From the cell containing the given text, extract its center point as (x, y) coordinate. 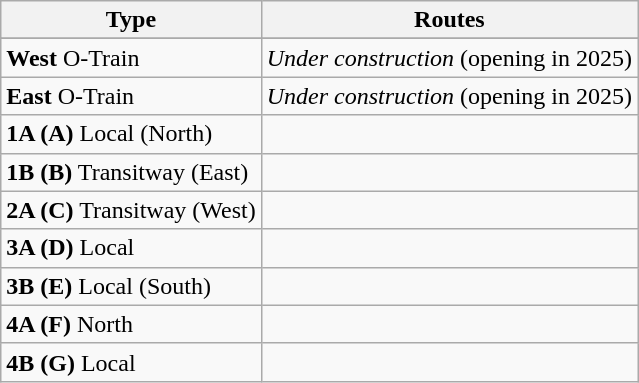
3A (D) Local (131, 248)
3B (E) Local (South) (131, 286)
West O-Train (131, 58)
1B (B) Transitway (East) (131, 172)
Routes (449, 20)
1A (A) Local (North) (131, 134)
4B (G) Local (131, 362)
2A (C) Transitway (West) (131, 210)
Type (131, 20)
East O-Train (131, 96)
4A (F) North (131, 324)
